Detect which cell encompasses the target text, then output its [x, y] center coordinate. 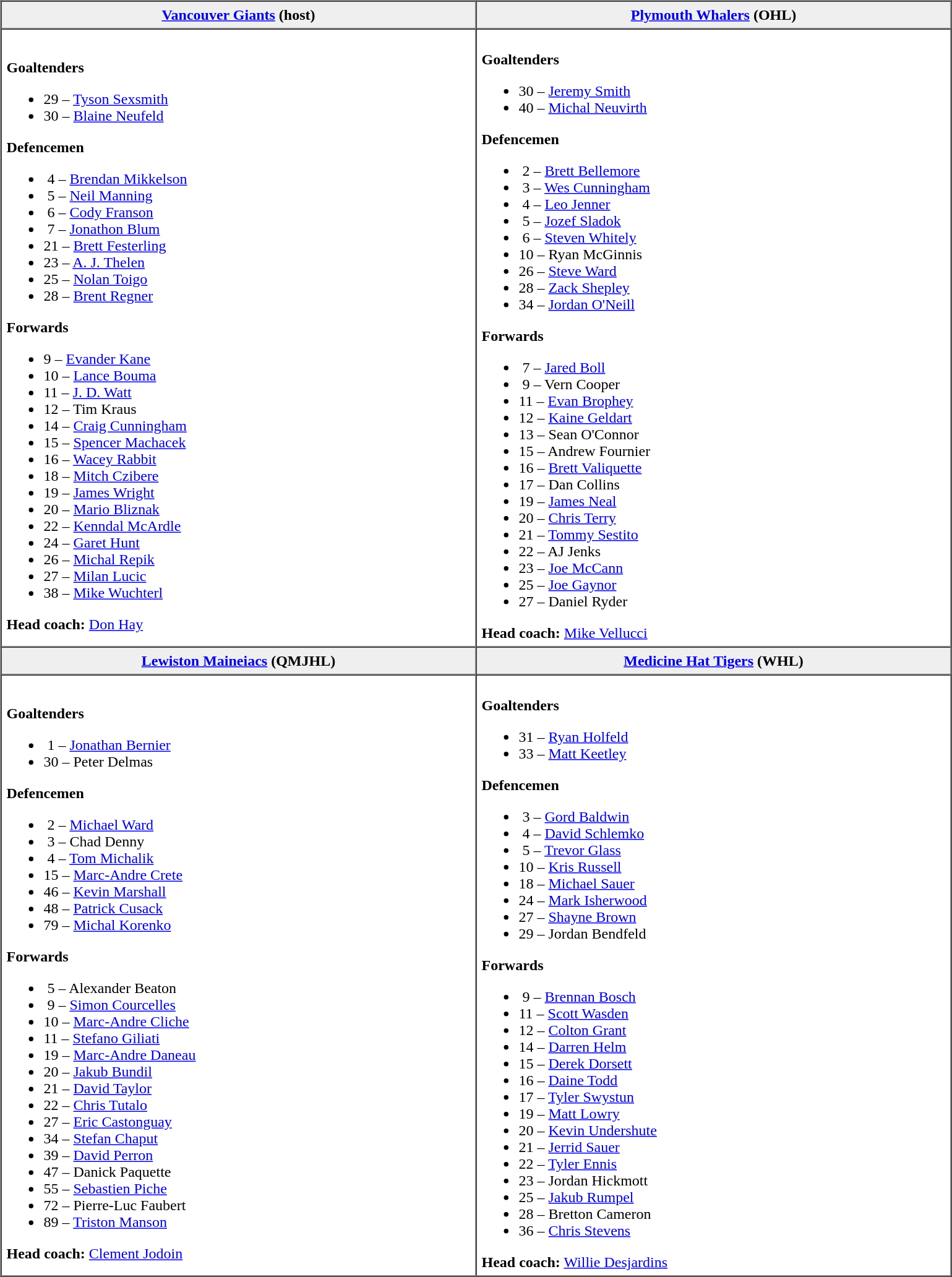
Plymouth Whalers (OHL) [714, 15]
Vancouver Giants (host) [239, 15]
Medicine Hat Tigers (WHL) [714, 661]
Lewiston Maineiacs (QMJHL) [239, 661]
